Extract the (x, y) coordinate from the center of the cell holding the provided text.  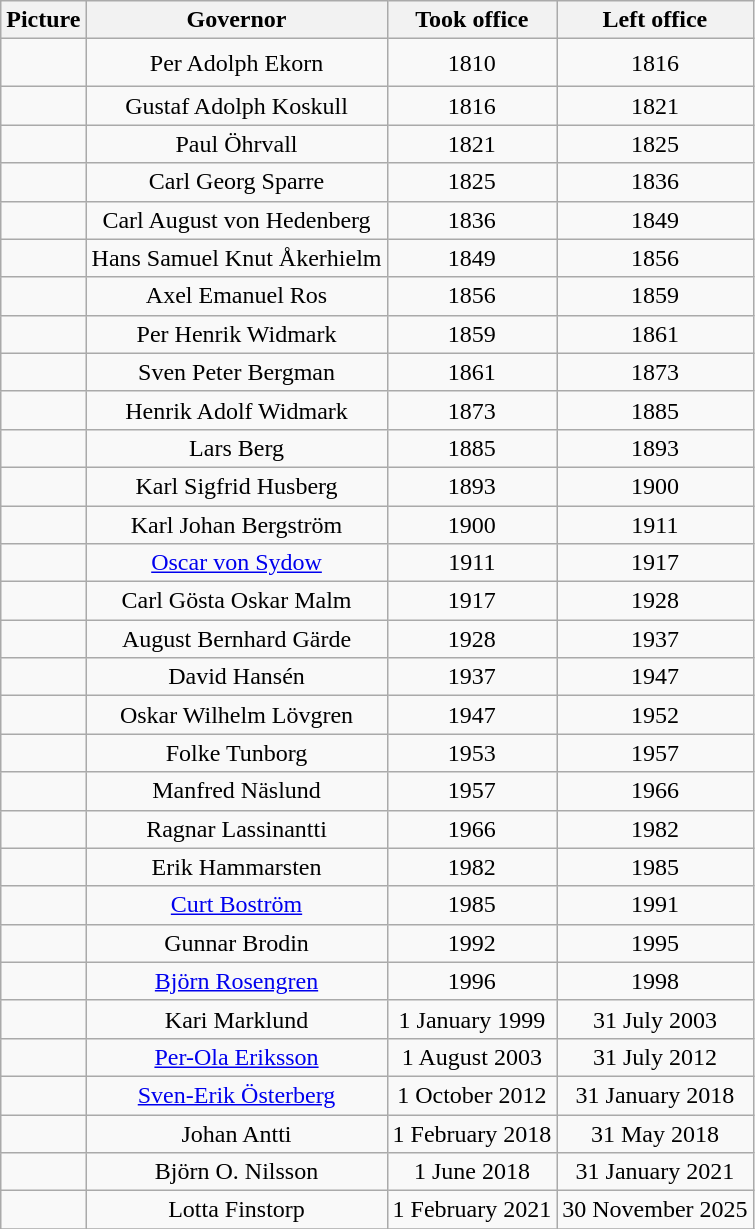
31 July 2012 (655, 1057)
Manfred Näslund (236, 791)
Curt Boström (236, 905)
1 January 1999 (472, 1019)
1952 (655, 715)
Oscar von Sydow (236, 563)
Oskar Wilhelm Lövgren (236, 715)
August Bernhard Gärde (236, 639)
Carl Georg Sparre (236, 182)
1 October 2012 (472, 1095)
1 February 2021 (472, 1210)
Kari Marklund (236, 1019)
Hans Samuel Knut Åkerhielm (236, 258)
Per-Ola Eriksson (236, 1057)
Erik Hammarsten (236, 867)
Left office (655, 20)
1810 (472, 63)
Carl Gösta Oskar Malm (236, 601)
Ragnar Lassinantti (236, 829)
Picture (44, 20)
1991 (655, 905)
Karl Sigfrid Husberg (236, 486)
Gunnar Brodin (236, 943)
1996 (472, 981)
Paul Öhrvall (236, 144)
1 August 2003 (472, 1057)
Folke Tunborg (236, 753)
31 January 2021 (655, 1172)
Carl August von Hedenberg (236, 220)
Per Adolph Ekorn (236, 63)
Johan Antti (236, 1133)
1953 (472, 753)
Sven-Erik Österberg (236, 1095)
31 July 2003 (655, 1019)
David Hansén (236, 677)
Lotta Finstorp (236, 1210)
31 May 2018 (655, 1133)
1 June 2018 (472, 1172)
Governor (236, 20)
Karl Johan Bergström (236, 525)
Björn O. Nilsson (236, 1172)
1 February 2018 (472, 1133)
Sven Peter Bergman (236, 372)
Gustaf Adolph Koskull (236, 106)
Axel Emanuel Ros (236, 296)
30 November 2025 (655, 1210)
1995 (655, 943)
31 January 2018 (655, 1095)
Lars Berg (236, 448)
Took office (472, 20)
Henrik Adolf Widmark (236, 410)
1992 (472, 943)
Per Henrik Widmark (236, 334)
1998 (655, 981)
Björn Rosengren (236, 981)
